For the text-containing cell, return its midpoint in (X, Y) coordinate format. 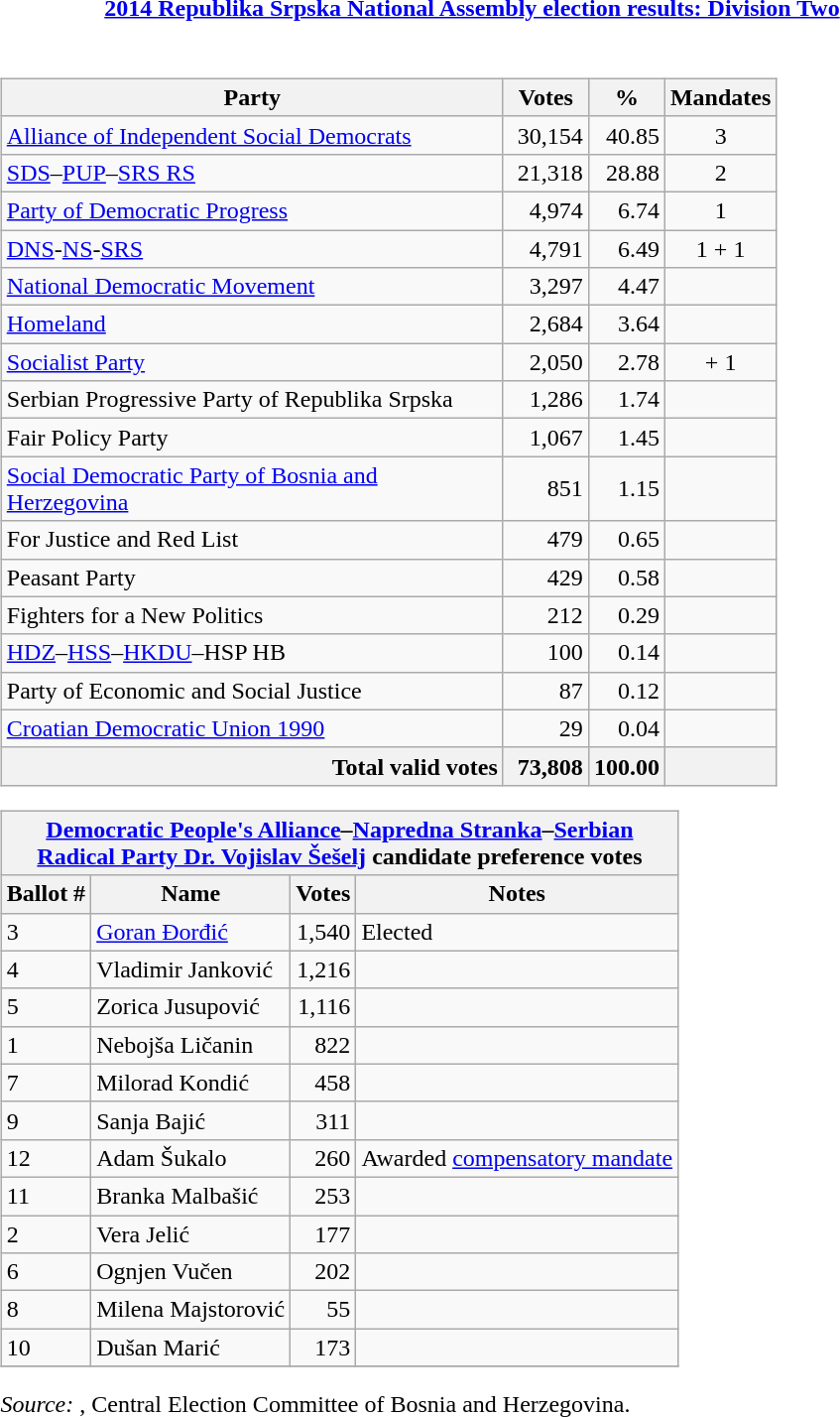
212 (545, 615)
55 (323, 1310)
7 (46, 1083)
Social Democratic Party of Bosnia and Herzegovina (252, 488)
Fair Policy Party (252, 438)
0.58 (627, 578)
1.45 (627, 438)
1.74 (627, 400)
Name (190, 894)
Milena Majstorović (190, 1310)
6.74 (627, 210)
Vera Jelić (190, 1233)
8 (46, 1310)
479 (545, 540)
12 (46, 1158)
1,116 (323, 1007)
0.14 (627, 653)
Croatian Democratic Union 1990 (252, 728)
Socialist Party (252, 362)
429 (545, 578)
1 + 1 (720, 249)
4 (46, 969)
Nebojša Ličanin (190, 1045)
Fighters for a New Politics (252, 615)
6 (46, 1272)
+ 1 (720, 362)
851 (545, 488)
73,808 (545, 766)
Branka Malbašić (190, 1196)
177 (323, 1233)
Dušan Marić (190, 1348)
87 (545, 691)
SDS–PUP–SRS RS (252, 173)
1,216 (323, 969)
4,974 (545, 210)
6.49 (627, 249)
311 (323, 1120)
100 (545, 653)
40.85 (627, 135)
1,540 (323, 932)
Alliance of Independent Social Democrats (252, 135)
National Democratic Movement (252, 287)
10 (46, 1348)
28.88 (627, 173)
Adam Šukalo (190, 1158)
822 (323, 1045)
202 (323, 1272)
29 (545, 728)
Sanja Bajić (190, 1120)
3.64 (627, 324)
Milorad Kondić (190, 1083)
Total valid votes (252, 766)
5 (46, 1007)
173 (323, 1348)
Elected (518, 932)
4,791 (545, 249)
2.78 (627, 362)
3,297 (545, 287)
Mandates (720, 97)
0.65 (627, 540)
Party of Economic and Social Justice (252, 691)
Party (252, 97)
458 (323, 1083)
Party of Democratic Progress (252, 210)
Ognjen Vučen (190, 1272)
253 (323, 1196)
Democratic People's Alliance–Napredna Stranka–Serbian Radical Party Dr. Vojislav Šešelj candidate preference votes (339, 843)
DNS-NS-SRS (252, 249)
Notes (518, 894)
9 (46, 1120)
Homeland (252, 324)
Peasant Party (252, 578)
Vladimir Janković (190, 969)
2,684 (545, 324)
1,286 (545, 400)
0.04 (627, 728)
Goran Đorđić (190, 932)
Zorica Jusupović (190, 1007)
1.15 (627, 488)
Serbian Progressive Party of Republika Srpska (252, 400)
1,067 (545, 438)
4.47 (627, 287)
Ballot # (46, 894)
11 (46, 1196)
30,154 (545, 135)
100.00 (627, 766)
Awarded compensatory mandate (518, 1158)
HDZ–HSS–HKDU–HSP HB (252, 653)
For Justice and Red List (252, 540)
2,050 (545, 362)
260 (323, 1158)
0.12 (627, 691)
21,318 (545, 173)
% (627, 97)
0.29 (627, 615)
